Determine the [X, Y] coordinate at the center of the cell enclosing the given text.  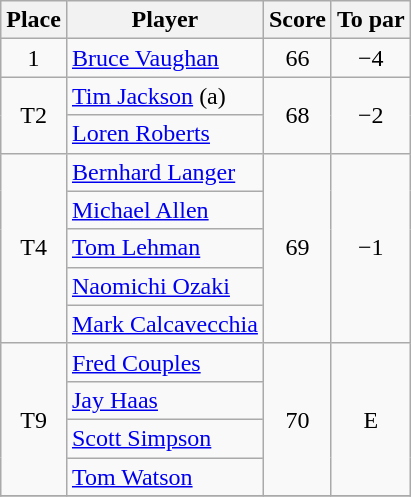
Mark Calcavecchia [164, 324]
T2 [34, 115]
Loren Roberts [164, 134]
70 [297, 419]
66 [297, 58]
Fred Couples [164, 362]
To par [370, 20]
Bruce Vaughan [164, 58]
Naomichi Ozaki [164, 286]
Tom Lehman [164, 248]
1 [34, 58]
E [370, 419]
T4 [34, 248]
Tom Watson [164, 477]
Score [297, 20]
68 [297, 115]
Jay Haas [164, 400]
−2 [370, 115]
Michael Allen [164, 210]
T9 [34, 419]
Scott Simpson [164, 438]
Bernhard Langer [164, 172]
Tim Jackson (a) [164, 96]
69 [297, 248]
Place [34, 20]
−4 [370, 58]
Player [164, 20]
−1 [370, 248]
